Determine the [X, Y] coordinate at the center of the cell enclosing the given text.  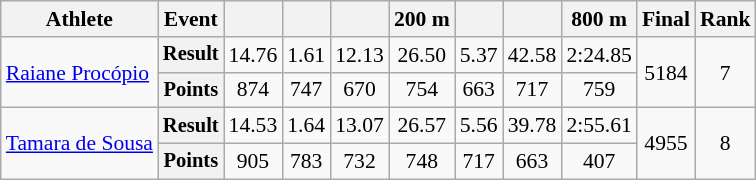
Raiane Procópio [80, 72]
14.76 [254, 55]
2:24.85 [598, 55]
905 [254, 162]
Rank [726, 19]
Athlete [80, 19]
Final [666, 19]
800 m [598, 19]
12.13 [360, 55]
1.64 [306, 126]
200 m [422, 19]
747 [306, 90]
5184 [666, 72]
2:55.61 [598, 126]
14.53 [254, 126]
26.57 [422, 126]
874 [254, 90]
754 [422, 90]
1.61 [306, 55]
13.07 [360, 126]
748 [422, 162]
407 [598, 162]
8 [726, 144]
732 [360, 162]
759 [598, 90]
39.78 [532, 126]
783 [306, 162]
5.37 [479, 55]
42.58 [532, 55]
26.50 [422, 55]
7 [726, 72]
5.56 [479, 126]
Tamara de Sousa [80, 144]
Event [191, 19]
4955 [666, 144]
670 [360, 90]
